Scan for the cell matching the given text and deliver its [x, y] coordinate at center. 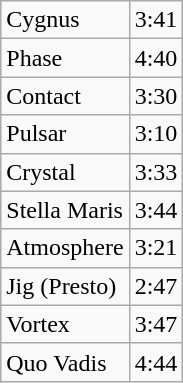
Contact [65, 96]
Cygnus [65, 20]
2:47 [156, 286]
Pulsar [65, 134]
4:44 [156, 362]
3:41 [156, 20]
3:44 [156, 210]
Stella Maris [65, 210]
3:10 [156, 134]
Phase [65, 58]
4:40 [156, 58]
3:30 [156, 96]
Crystal [65, 172]
Atmosphere [65, 248]
3:33 [156, 172]
Jig (Presto) [65, 286]
3:21 [156, 248]
Vortex [65, 324]
Quo Vadis [65, 362]
3:47 [156, 324]
